Output the (X, Y) coordinate of the center of the cell containing the given text.  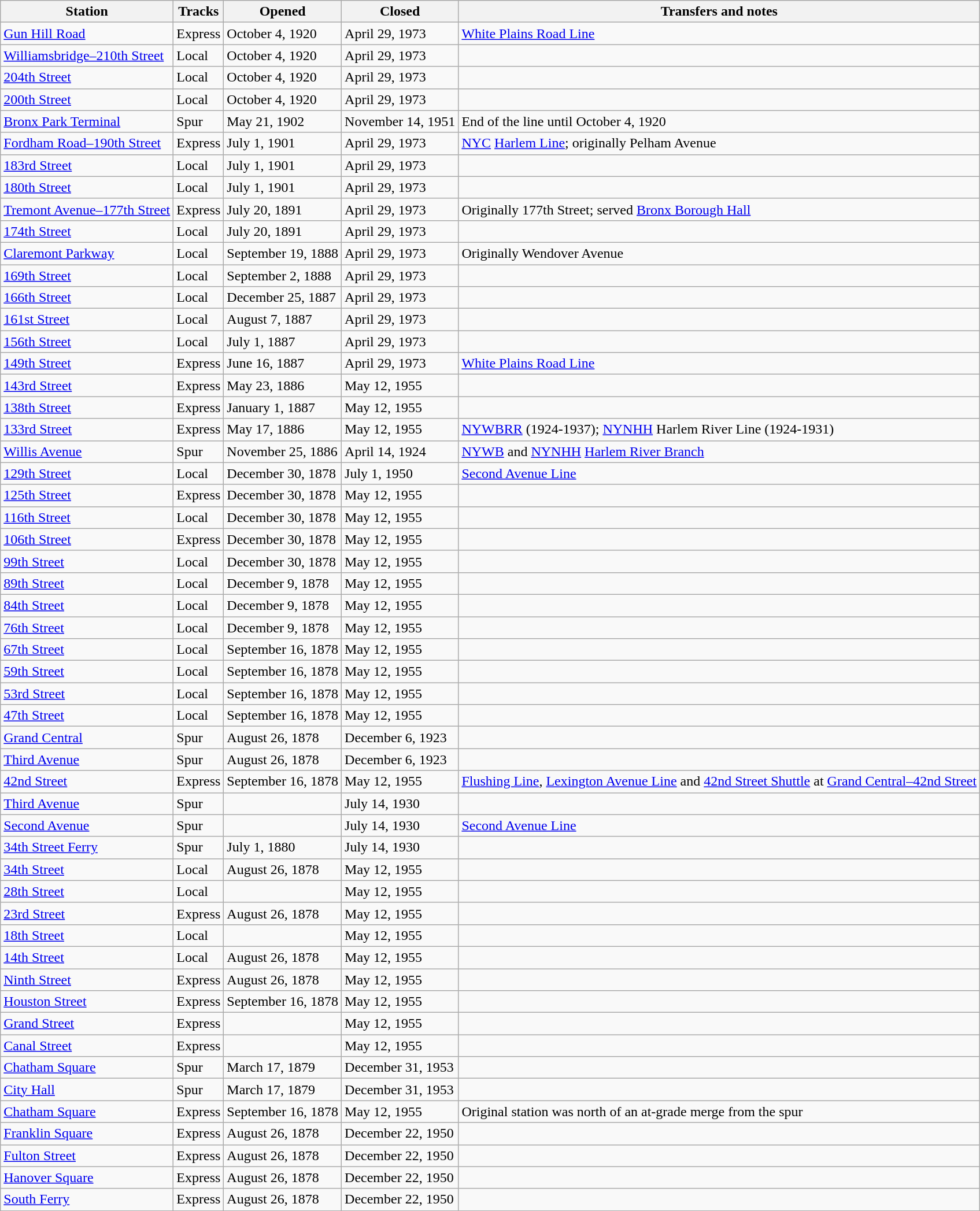
116th Street (87, 517)
July 1, 1880 (283, 847)
May 23, 1886 (283, 386)
18th Street (87, 935)
Tremont Avenue–177th Street (87, 209)
Claremont Parkway (87, 253)
47th Street (87, 716)
April 14, 1924 (400, 451)
Fulton Street (87, 1156)
Flushing Line, Lexington Avenue Line and 42nd Street Shuttle at Grand Central–42nd Street (719, 782)
September 2, 1888 (283, 276)
99th Street (87, 561)
Originally Wendover Avenue (719, 253)
Original station was north of an at-grade merge from the spur (719, 1112)
Tracks (199, 12)
53rd Street (87, 694)
34th Street Ferry (87, 847)
174th Street (87, 231)
169th Street (87, 276)
Opened (283, 12)
166th Street (87, 298)
NYWB and NYNHH Harlem River Branch (719, 451)
Station (87, 12)
Closed (400, 12)
133rd Street (87, 429)
NYWBRR (1924-1937); NYNHH Harlem River Line (1924-1931) (719, 429)
129th Street (87, 473)
34th Street (87, 869)
28th Street (87, 891)
November 25, 1886 (283, 451)
156th Street (87, 342)
125th Street (87, 495)
End of the line until October 4, 1920 (719, 121)
Canal Street (87, 1046)
June 16, 1887 (283, 364)
May 21, 1902 (283, 121)
Williamsbridge–210th Street (87, 55)
Transfers and notes (719, 12)
Grand Street (87, 1024)
South Ferry (87, 1199)
NYC Harlem Line; originally Pelham Avenue (719, 143)
Grand Central (87, 738)
14th Street (87, 957)
149th Street (87, 364)
November 14, 1951 (400, 121)
July 1, 1950 (400, 473)
Bronx Park Terminal (87, 121)
180th Street (87, 187)
May 17, 1886 (283, 429)
July 1, 1887 (283, 342)
City Hall (87, 1090)
106th Street (87, 539)
84th Street (87, 605)
89th Street (87, 583)
76th Street (87, 627)
200th Street (87, 99)
161st Street (87, 320)
23rd Street (87, 913)
Franklin Square (87, 1134)
Willis Avenue (87, 451)
August 7, 1887 (283, 320)
143rd Street (87, 386)
204th Street (87, 77)
Ninth Street (87, 980)
59th Street (87, 672)
Houston Street (87, 1002)
December 25, 1887 (283, 298)
January 1, 1887 (283, 408)
Originally 177th Street; served Bronx Borough Hall (719, 209)
Second Avenue (87, 825)
Fordham Road–190th Street (87, 143)
67th Street (87, 650)
Hanover Square (87, 1177)
42nd Street (87, 782)
Gun Hill Road (87, 34)
138th Street (87, 408)
183rd Street (87, 165)
September 19, 1888 (283, 253)
